From the cell containing the given text, extract its center point as (x, y) coordinate. 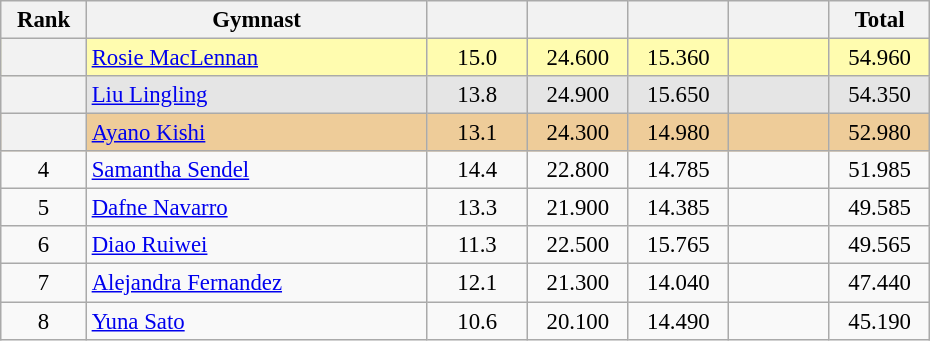
14.785 (678, 170)
6 (44, 245)
5 (44, 208)
49.565 (880, 245)
21.300 (578, 283)
45.190 (880, 321)
Dafne Navarro (256, 208)
14.4 (478, 170)
22.800 (578, 170)
Samantha Sendel (256, 170)
Liu Lingling (256, 95)
Alejandra Fernandez (256, 283)
13.1 (478, 133)
Rosie MacLennan (256, 58)
15.650 (678, 95)
15.765 (678, 245)
13.8 (478, 95)
14.490 (678, 321)
Ayano Kishi (256, 133)
14.385 (678, 208)
Yuna Sato (256, 321)
51.985 (880, 170)
15.360 (678, 58)
52.980 (880, 133)
14.980 (678, 133)
22.500 (578, 245)
10.6 (478, 321)
11.3 (478, 245)
7 (44, 283)
15.0 (478, 58)
13.3 (478, 208)
24.900 (578, 95)
24.600 (578, 58)
Gymnast (256, 20)
Total (880, 20)
14.040 (678, 283)
47.440 (880, 283)
Rank (44, 20)
Diao Ruiwei (256, 245)
4 (44, 170)
49.585 (880, 208)
54.960 (880, 58)
54.350 (880, 95)
8 (44, 321)
21.900 (578, 208)
20.100 (578, 321)
12.1 (478, 283)
24.300 (578, 133)
